Capture the cell that displays the provided text and extract its [X, Y] central coordinate. 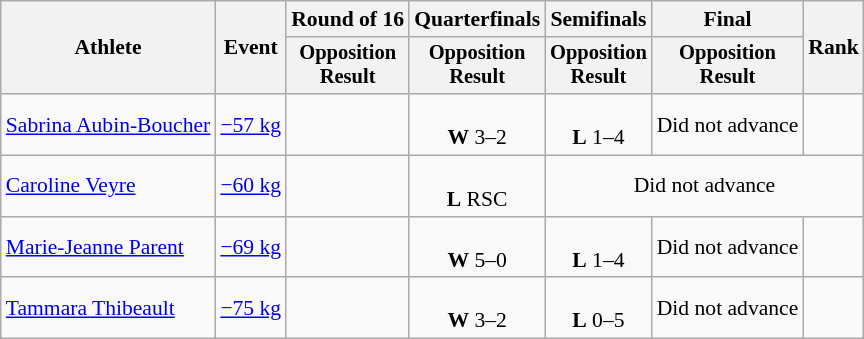
−69 kg [250, 248]
Round of 16 [348, 19]
W 5–0 [477, 248]
−75 kg [250, 308]
−57 kg [250, 124]
Marie-Jeanne Parent [108, 248]
Event [250, 48]
L 0–5 [598, 308]
Athlete [108, 48]
Caroline Veyre [108, 186]
Sabrina Aubin-Boucher [108, 124]
−60 kg [250, 186]
Final [728, 19]
Quarterfinals [477, 19]
Tammara Thibeault [108, 308]
Semifinals [598, 19]
L RSC [477, 186]
Rank [834, 48]
